Output the (x, y) coordinate of the center of the cell containing the given text.  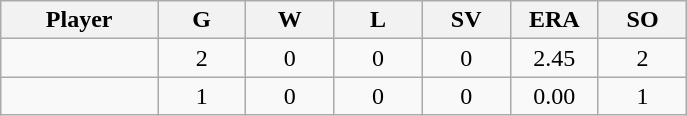
ERA (554, 20)
2.45 (554, 58)
Player (80, 20)
0.00 (554, 96)
SV (466, 20)
L (378, 20)
SO (642, 20)
W (290, 20)
G (202, 20)
